Return (X, Y) of the center of cell containing provided text 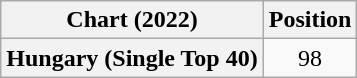
Hungary (Single Top 40) (132, 58)
Chart (2022) (132, 20)
98 (310, 58)
Position (310, 20)
